Search for the cell housing the specified text and yield its [x, y] center coordinate. 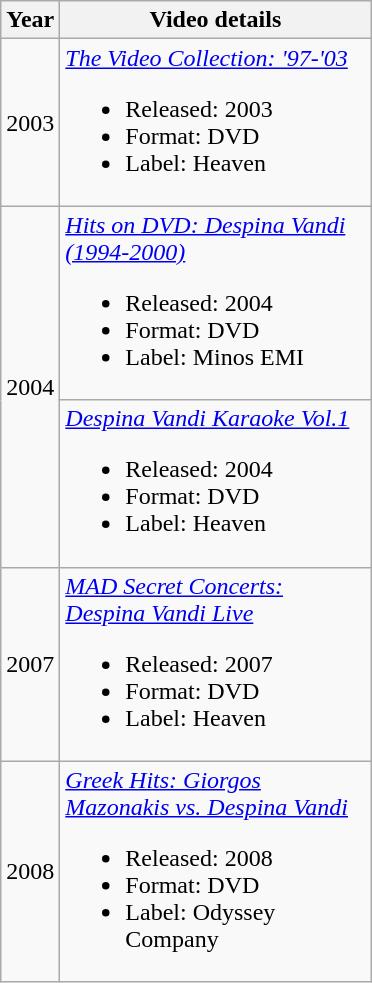
2008 [30, 872]
The Video Collection: '97-'03Released: 2003Format: DVDLabel: Heaven [216, 122]
Greek Hits: Giorgos Mazonakis vs. Despina VandiReleased: 2008Format: DVDLabel: Odyssey Company [216, 872]
MAD Secret Concerts: Despina Vandi LiveReleased: 2007Format: DVDLabel: Heaven [216, 664]
Video details [216, 20]
2004 [30, 386]
Year [30, 20]
2007 [30, 664]
2003 [30, 122]
Hits on DVD: Despina Vandi (1994-2000)Released: 2004Format: DVDLabel: Minos EMI [216, 303]
Despina Vandi Karaoke Vol.1Released: 2004Format: DVDLabel: Heaven [216, 484]
